Provide the [x, y] coordinate of the cell's center where the given text is located.  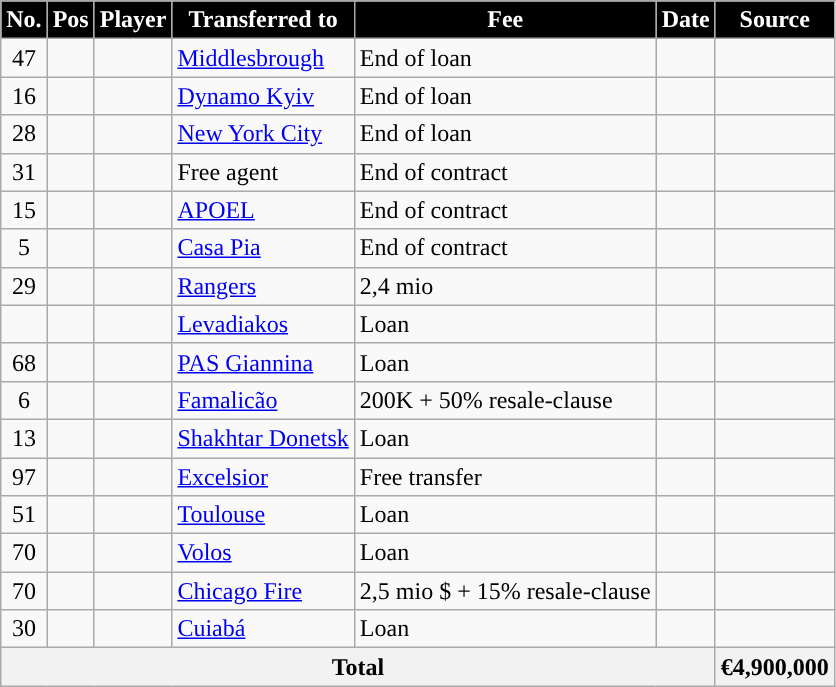
Toulouse [263, 515]
Shakhtar Donetsk [263, 438]
200K + 50% resale-clause [505, 400]
2,5 mio $ + 15% resale-clause [505, 591]
€4,900,000 [774, 667]
Rangers [263, 286]
51 [24, 515]
PAS Giannina [263, 362]
28 [24, 134]
Pos [70, 20]
Free agent [263, 172]
2,4 mio [505, 286]
Source [774, 20]
30 [24, 629]
Levadiakos [263, 324]
Casa Pia [263, 248]
5 [24, 248]
Player [133, 20]
29 [24, 286]
Cuiabá [263, 629]
13 [24, 438]
Volos [263, 553]
47 [24, 58]
16 [24, 96]
68 [24, 362]
97 [24, 477]
6 [24, 400]
New York City [263, 134]
No. [24, 20]
31 [24, 172]
APOEL [263, 210]
Date [686, 20]
Free transfer [505, 477]
Transferred to [263, 20]
Middlesbrough [263, 58]
Famalicão [263, 400]
15 [24, 210]
Fee [505, 20]
Chicago Fire [263, 591]
Total [358, 667]
Excelsior [263, 477]
Dynamo Kyiv [263, 96]
